From the cell containing the given text, extract its center point as [X, Y] coordinate. 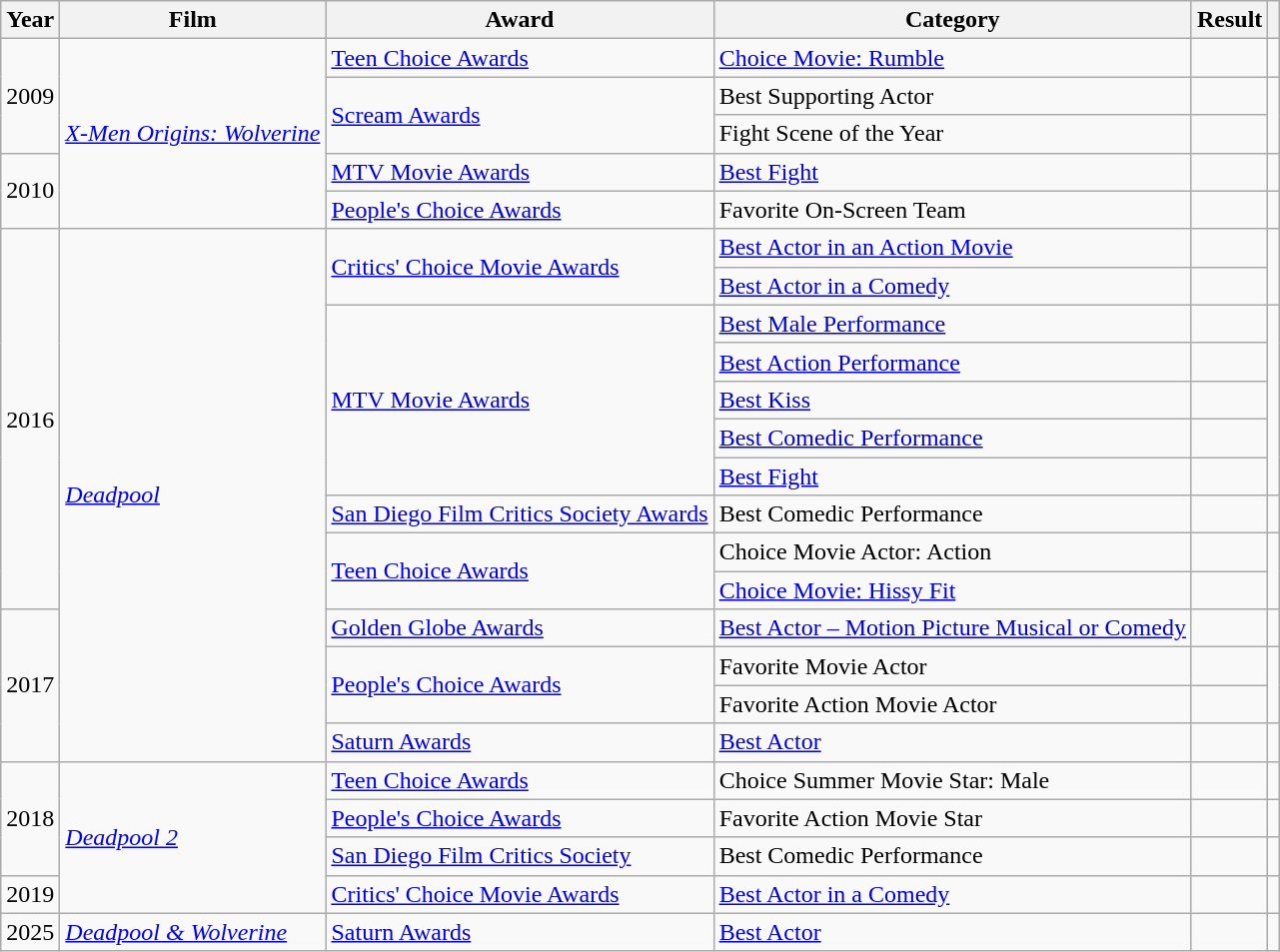
Choice Movie Actor: Action [952, 552]
Deadpool & Wolverine [193, 932]
San Diego Film Critics Society [520, 856]
Best Actor – Motion Picture Musical or Comedy [952, 628]
2025 [30, 932]
2010 [30, 191]
Year [30, 20]
Best Actor in an Action Movie [952, 248]
Best Male Performance [952, 324]
Choice Movie: Hissy Fit [952, 590]
X-Men Origins: Wolverine [193, 134]
Category [952, 20]
2019 [30, 894]
Film [193, 20]
Deadpool 2 [193, 837]
Best Kiss [952, 400]
Fight Scene of the Year [952, 134]
Result [1229, 20]
2017 [30, 685]
Favorite Movie Actor [952, 666]
Favorite Action Movie Actor [952, 704]
Choice Summer Movie Star: Male [952, 780]
Best Supporting Actor [952, 96]
2016 [30, 420]
Best Action Performance [952, 362]
2018 [30, 818]
Scream Awards [520, 115]
Favorite On-Screen Team [952, 210]
Favorite Action Movie Star [952, 818]
2009 [30, 96]
Deadpool [193, 495]
Award [520, 20]
Golden Globe Awards [520, 628]
Choice Movie: Rumble [952, 58]
San Diego Film Critics Society Awards [520, 514]
